Output the (X, Y) coordinate of the center of the cell containing the given text.  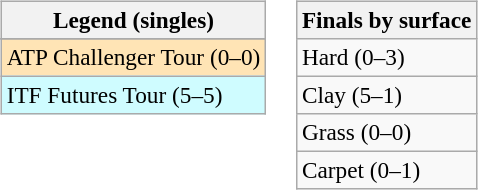
Hard (0–3) (387, 57)
Grass (0–0) (387, 133)
ATP Challenger Tour (0–0) (133, 57)
Carpet (0–1) (387, 171)
Legend (singles) (133, 20)
ITF Futures Tour (5–5) (133, 95)
Finals by surface (387, 20)
Clay (5–1) (387, 95)
